From the cell containing the given text, extract its center point as (x, y) coordinate. 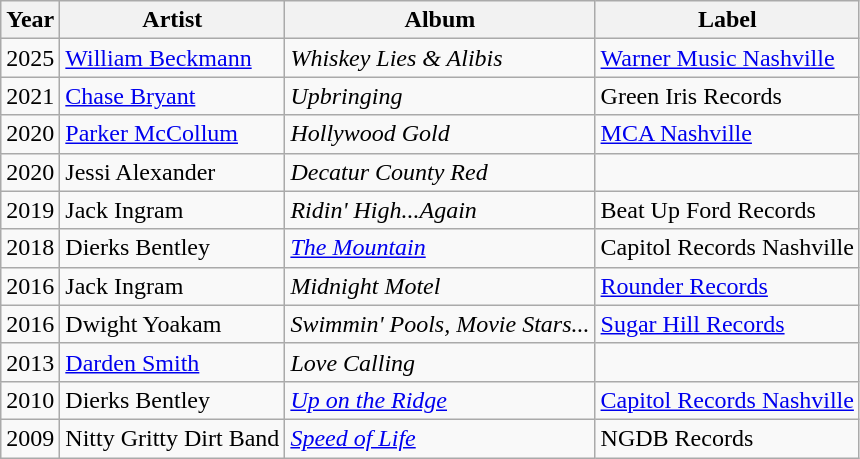
Parker McCollum (172, 134)
Upbringing (440, 96)
Chase Bryant (172, 96)
William Beckmann (172, 58)
Ridin' High...Again (440, 210)
Warner Music Nashville (727, 58)
Love Calling (440, 362)
Label (727, 20)
2025 (30, 58)
Decatur County Red (440, 172)
MCA Nashville (727, 134)
The Mountain (440, 248)
NGDB Records (727, 438)
2010 (30, 400)
Sugar Hill Records (727, 324)
Up on the Ridge (440, 400)
Whiskey Lies & Alibis (440, 58)
Dwight Yoakam (172, 324)
Rounder Records (727, 286)
Album (440, 20)
2019 (30, 210)
Midnight Motel (440, 286)
Jessi Alexander (172, 172)
2021 (30, 96)
Year (30, 20)
Nitty Gritty Dirt Band (172, 438)
Hollywood Gold (440, 134)
2013 (30, 362)
Green Iris Records (727, 96)
2018 (30, 248)
Speed of Life (440, 438)
Beat Up Ford Records (727, 210)
2009 (30, 438)
Darden Smith (172, 362)
Artist (172, 20)
Swimmin' Pools, Movie Stars... (440, 324)
